Determine the [x, y] coordinate at the center of the cell enclosing the given text.  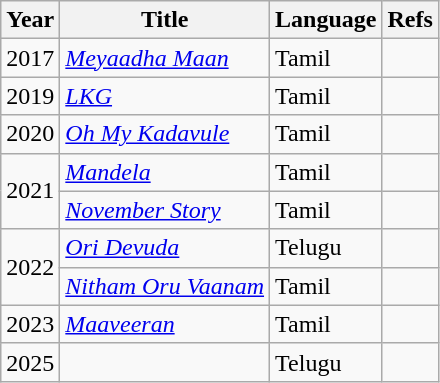
2017 [30, 58]
Language [326, 20]
Maaveeran [165, 324]
November Story [165, 210]
2025 [30, 362]
2020 [30, 134]
2019 [30, 96]
2023 [30, 324]
Mandela [165, 172]
Refs [410, 20]
Meyaadha Maan [165, 58]
2021 [30, 191]
2022 [30, 267]
Title [165, 20]
LKG [165, 96]
Ori Devuda [165, 248]
Year [30, 20]
Oh My Kadavule [165, 134]
Nitham Oru Vaanam [165, 286]
